Determine the [X, Y] coordinate at the center of the cell enclosing the given text.  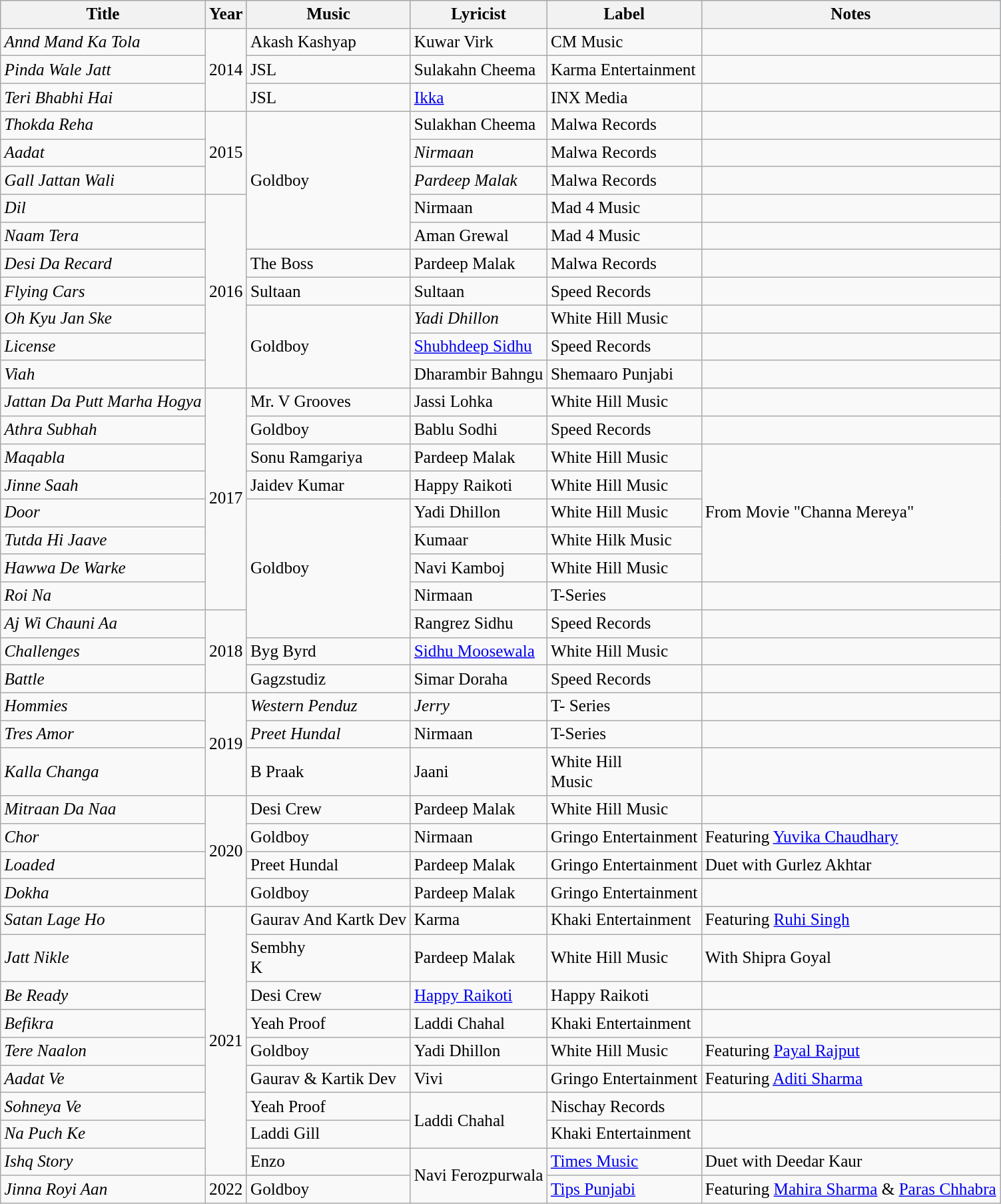
Jerry [478, 707]
2018 [226, 651]
Jaidev Kumar [328, 485]
B Praak [328, 772]
Maqabla [103, 457]
Aj Wi Chauni Aa [103, 623]
Loaded [103, 865]
2015 [226, 153]
2022 [226, 1189]
Shemaaro Punjabi [624, 374]
Sulakahn Cheema [478, 70]
Door [103, 513]
Featuring Payal Rajput [851, 1051]
Duet with Gurlez Akhtar [851, 865]
Laddi Gill [328, 1134]
2021 [226, 1041]
Tutda Hi Jaave [103, 541]
Hommies [103, 707]
Jassi Lohka [478, 402]
Viah [103, 374]
Annd Mand Ka Tola [103, 42]
Athra Subhah [103, 430]
Roi Na [103, 596]
Featuring Aditi Sharma [851, 1079]
Year [226, 15]
The Boss [328, 264]
2017 [226, 499]
Bablu Sodhi [478, 430]
Kumaar [478, 541]
Sidhu Moosewala [478, 651]
Challenges [103, 651]
2020 [226, 851]
Gaurav & Kartik Dev [328, 1079]
Shubhdeep Sidhu [478, 346]
Enzo [328, 1162]
Western Penduz [328, 707]
Mr. V Grooves [328, 402]
Satan Lage Ho [103, 920]
Byg Byrd [328, 651]
Pinda Wale Jatt [103, 70]
Desi Da Recard [103, 264]
Na Puch Ke [103, 1134]
Gagzstudiz [328, 679]
Label [624, 15]
Befikra [103, 1024]
Aadat [103, 152]
2019 [226, 745]
Chor [103, 837]
White Hilk Music [624, 541]
Duet with Deedar Kaur [851, 1162]
Sulakhan Cheema [478, 125]
2016 [226, 292]
Jinne Saah [103, 485]
Flying Cars [103, 291]
Featuring Ruhi Singh [851, 920]
License [103, 346]
Ishq Story [103, 1162]
Navi Ferozpurwala [478, 1176]
Jinna Royi Aan [103, 1189]
With Shipra Goyal [851, 958]
SembhyK [328, 958]
T- Series [624, 707]
CM Music [624, 42]
Kalla Changa [103, 772]
Jaani [478, 772]
Thokda Reha [103, 125]
Vivi [478, 1079]
2014 [226, 69]
White HillMusic [624, 772]
Karma [478, 920]
Simar Doraha [478, 679]
Jatt Nikle [103, 958]
Battle [103, 679]
Akash Kashyap [328, 42]
Mitraan Da Naa [103, 810]
Oh Kyu Jan Ske [103, 319]
Nischay Records [624, 1107]
Rangrez Sidhu [478, 623]
Featuring Mahira Sharma & Paras Chhabra [851, 1189]
Hawwa De Warke [103, 568]
Naam Tera [103, 236]
Jattan Da Putt Marha Hogya [103, 402]
Dokha [103, 892]
Sohneya Ve [103, 1107]
Ikka [478, 97]
Featuring Yuvika Chaudhary [851, 837]
Lyricist [478, 15]
Gall Jattan Wali [103, 180]
Be Ready [103, 996]
Title [103, 15]
Navi Kamboj [478, 568]
Tere Naalon [103, 1051]
Teri Bhabhi Hai [103, 97]
Kuwar Virk [478, 42]
Dharambir Bahngu [478, 374]
Sonu Ramgariya [328, 457]
From Movie "Channa Mereya" [851, 513]
Tres Amor [103, 735]
Times Music [624, 1162]
Aadat Ve [103, 1079]
Music [328, 15]
INX Media [624, 97]
Gaurav And Kartk Dev [328, 920]
Tips Punjabi [624, 1189]
Dil [103, 208]
Aman Grewal [478, 236]
Notes [851, 15]
Karma Entertainment [624, 70]
